Return the [x, y] coordinate for the center point of the cell that contains the specified text.  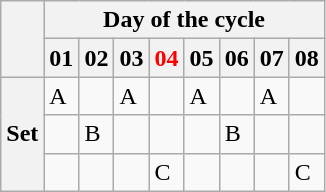
Set [22, 134]
05 [202, 58]
07 [272, 58]
06 [236, 58]
08 [306, 58]
02 [96, 58]
Day of the cycle [184, 20]
04 [166, 58]
03 [132, 58]
01 [62, 58]
